Provide the (X, Y) coordinate of the cell's center where the given text is located.  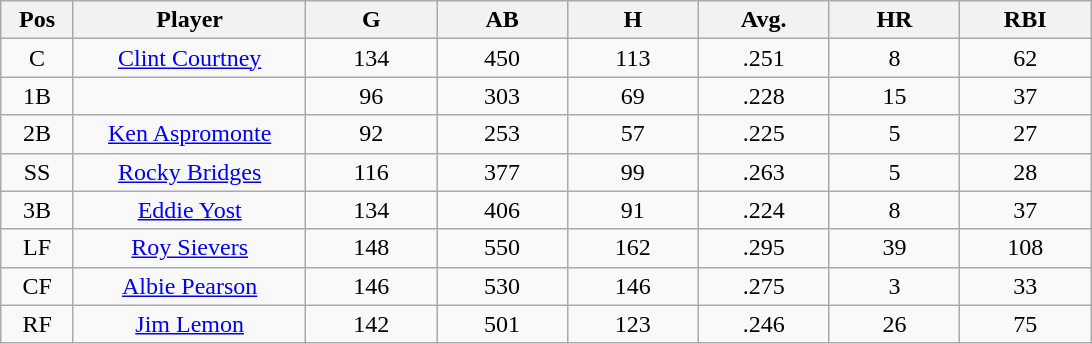
.295 (764, 248)
33 (1026, 286)
27 (1026, 134)
.224 (764, 210)
113 (632, 58)
AB (502, 20)
303 (502, 96)
62 (1026, 58)
.228 (764, 96)
Pos (38, 20)
75 (1026, 324)
Ken Aspromonte (189, 134)
Rocky Bridges (189, 172)
Player (189, 20)
Roy Sievers (189, 248)
HR (894, 20)
.225 (764, 134)
RBI (1026, 20)
39 (894, 248)
Jim Lemon (189, 324)
91 (632, 210)
99 (632, 172)
450 (502, 58)
3 (894, 286)
28 (1026, 172)
.275 (764, 286)
.246 (764, 324)
57 (632, 134)
.263 (764, 172)
92 (372, 134)
116 (372, 172)
148 (372, 248)
G (372, 20)
1B (38, 96)
Clint Courtney (189, 58)
LF (38, 248)
96 (372, 96)
26 (894, 324)
Eddie Yost (189, 210)
SS (38, 172)
108 (1026, 248)
Avg. (764, 20)
Albie Pearson (189, 286)
3B (38, 210)
RF (38, 324)
H (632, 20)
530 (502, 286)
123 (632, 324)
.251 (764, 58)
406 (502, 210)
142 (372, 324)
253 (502, 134)
CF (38, 286)
377 (502, 172)
2B (38, 134)
550 (502, 248)
162 (632, 248)
15 (894, 96)
501 (502, 324)
69 (632, 96)
C (38, 58)
